Determine the [X, Y] coordinate at the center of the cell enclosing the given text.  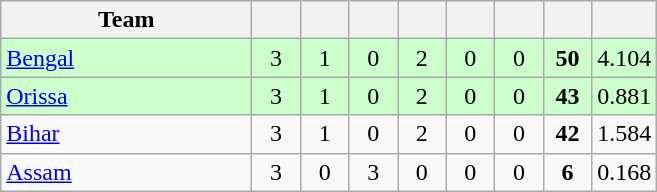
42 [568, 134]
Orissa [126, 96]
Assam [126, 172]
Bihar [126, 134]
43 [568, 96]
1.584 [624, 134]
Bengal [126, 58]
0.168 [624, 172]
0.881 [624, 96]
50 [568, 58]
Team [126, 20]
6 [568, 172]
4.104 [624, 58]
